Find where the given text appears and provide that cell's center as (x, y) coordinate. 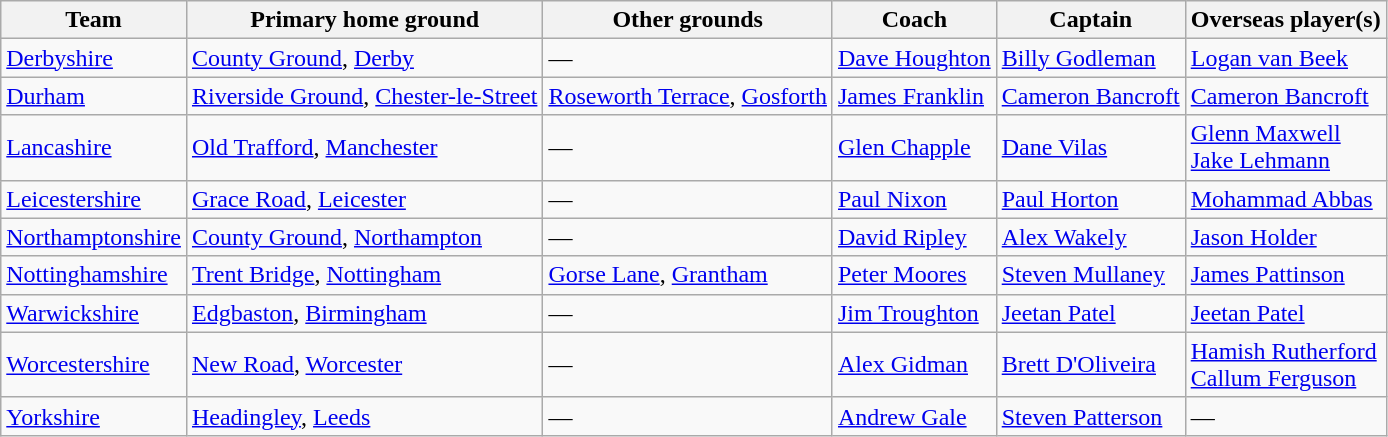
Yorkshire (94, 416)
Paul Nixon (914, 199)
Captain (1090, 20)
David Ripley (914, 237)
Nottinghamshire (94, 275)
Steven Mullaney (1090, 275)
Brett D'Oliveira (1090, 364)
Paul Horton (1090, 199)
Primary home ground (364, 20)
Roseworth Terrace, Gosforth (688, 96)
Jim Troughton (914, 313)
Overseas player(s) (1286, 20)
Northamptonshire (94, 237)
Grace Road, Leicester (364, 199)
Alex Wakely (1090, 237)
Glenn Maxwell Jake Lehmann (1286, 148)
Other grounds (688, 20)
Warwickshire (94, 313)
Riverside Ground, Chester-le-Street (364, 96)
Gorse Lane, Grantham (688, 275)
Team (94, 20)
County Ground, Northampton (364, 237)
Worcestershire (94, 364)
Hamish Rutherford Callum Ferguson (1286, 364)
Edgbaston, Birmingham (364, 313)
Mohammad Abbas (1286, 199)
Lancashire (94, 148)
Old Trafford, Manchester (364, 148)
Dave Houghton (914, 58)
Derbyshire (94, 58)
James Franklin (914, 96)
Alex Gidman (914, 364)
Billy Godleman (1090, 58)
Trent Bridge, Nottingham (364, 275)
Jason Holder (1286, 237)
Leicestershire (94, 199)
Coach (914, 20)
Steven Patterson (1090, 416)
Durham (94, 96)
Logan van Beek (1286, 58)
Andrew Gale (914, 416)
Headingley, Leeds (364, 416)
Glen Chapple (914, 148)
Peter Moores (914, 275)
County Ground, Derby (364, 58)
James Pattinson (1286, 275)
New Road, Worcester (364, 364)
Dane Vilas (1090, 148)
